Extract the (x, y) coordinate from the center of the cell holding the provided text.  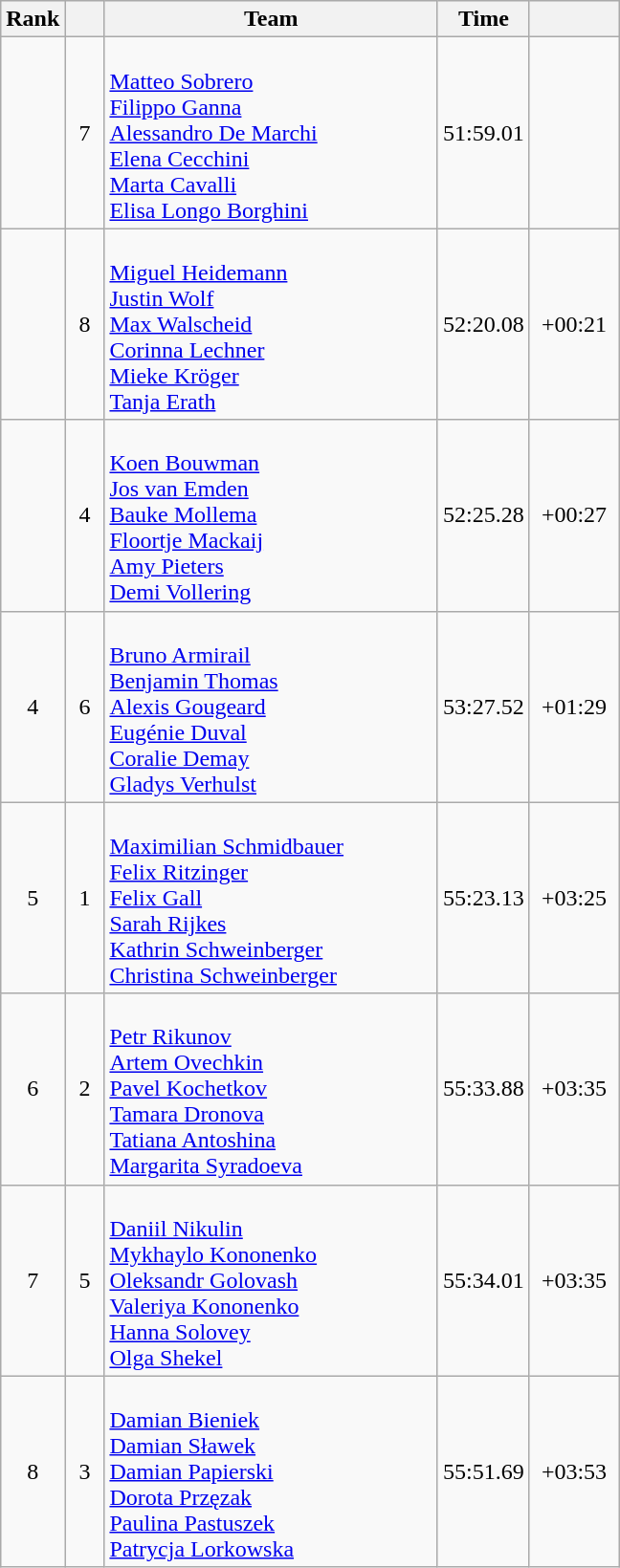
55:34.01 (483, 1280)
3 (84, 1471)
Maximilian SchmidbauerFelix RitzingerFelix GallSarah RijkesKathrin SchweinbergerChristina Schweinberger (272, 898)
+00:27 (574, 515)
Matteo SobreroFilippo GannaAlessandro De MarchiElena CecchiniMarta CavalliElisa Longo Borghini (272, 133)
Daniil NikulinMykhaylo KononenkoOleksandr GolovashValeriya KononenkoHanna SoloveyOlga Shekel (272, 1280)
Petr RikunovArtem OvechkinPavel KochetkovTamara DronovaTatiana AntoshinaMargarita Syradoeva (272, 1089)
52:20.08 (483, 324)
51:59.01 (483, 133)
Time (483, 19)
Miguel HeidemannJustin WolfMax WalscheidCorinna LechnerMieke KrögerTanja Erath (272, 324)
53:27.52 (483, 707)
55:33.88 (483, 1089)
+01:29 (574, 707)
+03:53 (574, 1471)
Damian BieniekDamian SławekDamian PapierskiDorota PrzęzakPaulina PastuszekPatrycja Lorkowska (272, 1471)
55:23.13 (483, 898)
Team (272, 19)
Rank (33, 19)
+03:25 (574, 898)
52:25.28 (483, 515)
Bruno ArmirailBenjamin ThomasAlexis GougeardEugénie DuvalCoralie DemayGladys Verhulst (272, 707)
55:51.69 (483, 1471)
Koen BouwmanJos van EmdenBauke MollemaFloortje MackaijAmy PietersDemi Vollering (272, 515)
+00:21 (574, 324)
1 (84, 898)
2 (84, 1089)
